Return the [X, Y] coordinate for the center point of the cell that contains the specified text.  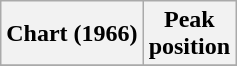
Chart (1966) [72, 34]
Peakposition [189, 34]
